Pinpoint the cell where the given text exists, returning its (x, y) midpoint coordinate. 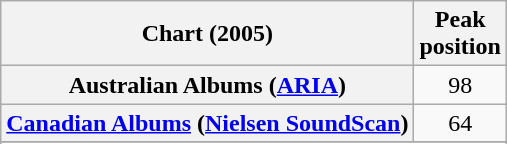
Peak position (460, 34)
64 (460, 123)
98 (460, 85)
Australian Albums (ARIA) (208, 85)
Canadian Albums (Nielsen SoundScan) (208, 123)
Chart (2005) (208, 34)
